Capture the cell that displays the provided text and extract its [X, Y] central coordinate. 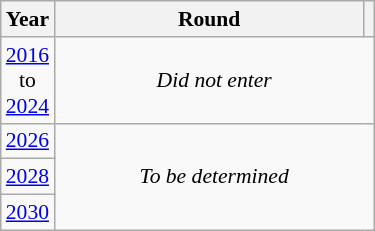
2028 [28, 177]
2030 [28, 213]
Did not enter [214, 80]
Round [209, 19]
2026 [28, 141]
Year [28, 19]
To be determined [214, 176]
2016to2024 [28, 80]
